Identify which cell holds the provided text, then report its (x, y) central coordinate. 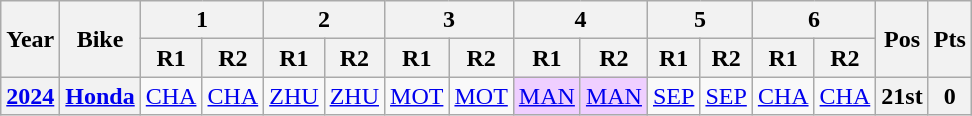
1 (202, 20)
Pos (902, 39)
2024 (30, 96)
21st (902, 96)
4 (580, 20)
Honda (100, 96)
6 (814, 20)
5 (700, 20)
0 (950, 96)
2 (324, 20)
Pts (950, 39)
Bike (100, 39)
Year (30, 39)
3 (450, 20)
